Capture the cell that displays the provided text and extract its (x, y) central coordinate. 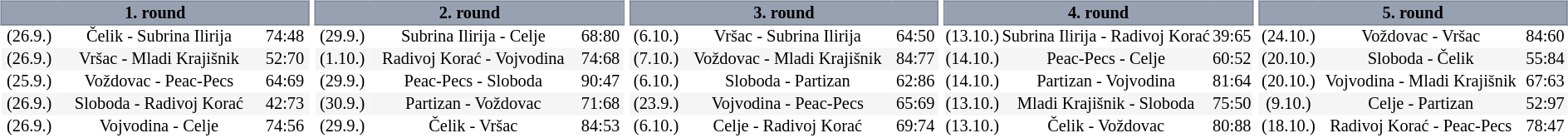
Vojvodina - Celje (159, 126)
Partizan - Voždovac (473, 105)
81:64 (1232, 81)
Voždovac - Mladi Krajišnik (787, 60)
64:50 (915, 37)
78:47 (1545, 126)
80:88 (1232, 126)
84:60 (1545, 37)
4. round (1098, 12)
Radivoj Korać - Vojvodina (473, 60)
84:77 (915, 60)
39:65 (1232, 37)
(1.10.) (342, 60)
Partizan - Vojvodina (1106, 81)
Sloboda - Partizan (787, 81)
Celje - Radivoj Korać (787, 126)
52:97 (1545, 105)
5. round (1414, 12)
(25.9.) (29, 81)
71:68 (600, 105)
55:84 (1545, 60)
Voždovac - Vršac (1420, 37)
Sloboda - Radivoj Korać (159, 105)
69:74 (915, 126)
Čelik - Vršac (473, 126)
52:70 (286, 60)
74:68 (600, 60)
Peac-Pecs - Celje (1106, 60)
Čelik - Subrina Ilirija (159, 37)
65:69 (915, 105)
Celje - Partizan (1420, 105)
62:86 (915, 81)
Vršac - Mladi Krajišnik (159, 60)
(30.9.) (342, 105)
74:48 (286, 37)
Vršac - Subrina Ilirija (787, 37)
(7.10.) (656, 60)
74:56 (286, 126)
84:53 (600, 126)
67:63 (1545, 81)
Vojvodina - Mladi Krajišnik (1420, 81)
(24.10.) (1289, 37)
(18.10.) (1289, 126)
(9.10.) (1289, 105)
Vojvodina - Peac-Pecs (787, 105)
1. round (154, 12)
(23.9.) (656, 105)
Čelik - Voždovac (1106, 126)
Subrina Ilirija - Radivoj Korać (1106, 37)
68:80 (600, 37)
2. round (470, 12)
64:69 (286, 81)
Mladi Krajišnik - Sloboda (1106, 105)
Radivoj Korać - Peac-Pecs (1420, 126)
Peac-Pecs - Sloboda (473, 81)
Sloboda - Čelik (1420, 60)
Subrina Ilirija - Celje (473, 37)
75:50 (1232, 105)
42:73 (286, 105)
60:52 (1232, 60)
Voždovac - Peac-Pecs (159, 81)
90:47 (600, 81)
3. round (784, 12)
